Return [X, Y] of the center of cell containing provided text 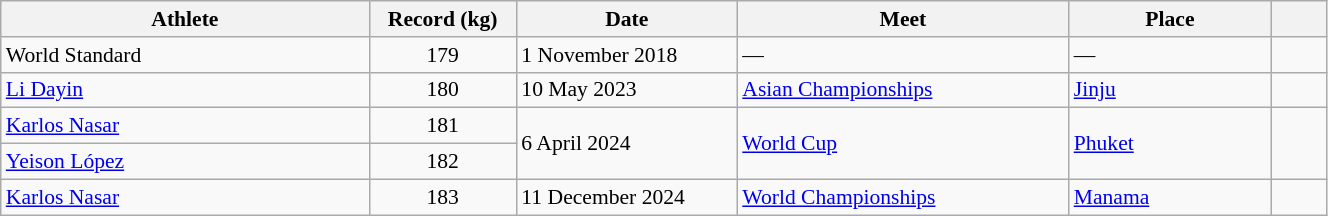
182 [442, 162]
Record (kg) [442, 19]
Athlete [185, 19]
Li Dayin [185, 90]
Yeison López [185, 162]
Manama [1170, 197]
World Standard [185, 55]
Phuket [1170, 144]
Place [1170, 19]
1 November 2018 [626, 55]
Asian Championships [902, 90]
Date [626, 19]
180 [442, 90]
11 December 2024 [626, 197]
Meet [902, 19]
10 May 2023 [626, 90]
Jinju [1170, 90]
179 [442, 55]
183 [442, 197]
World Championships [902, 197]
181 [442, 126]
6 April 2024 [626, 144]
World Cup [902, 144]
